Extract the [x, y] coordinate from the center of the cell holding the provided text.  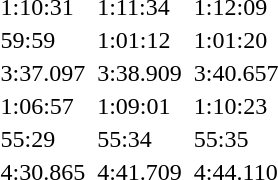
3:38.909 [140, 73]
1:09:01 [140, 106]
55:34 [140, 139]
1:01:12 [140, 40]
